Pinpoint the cell where the given text exists, returning its (X, Y) midpoint coordinate. 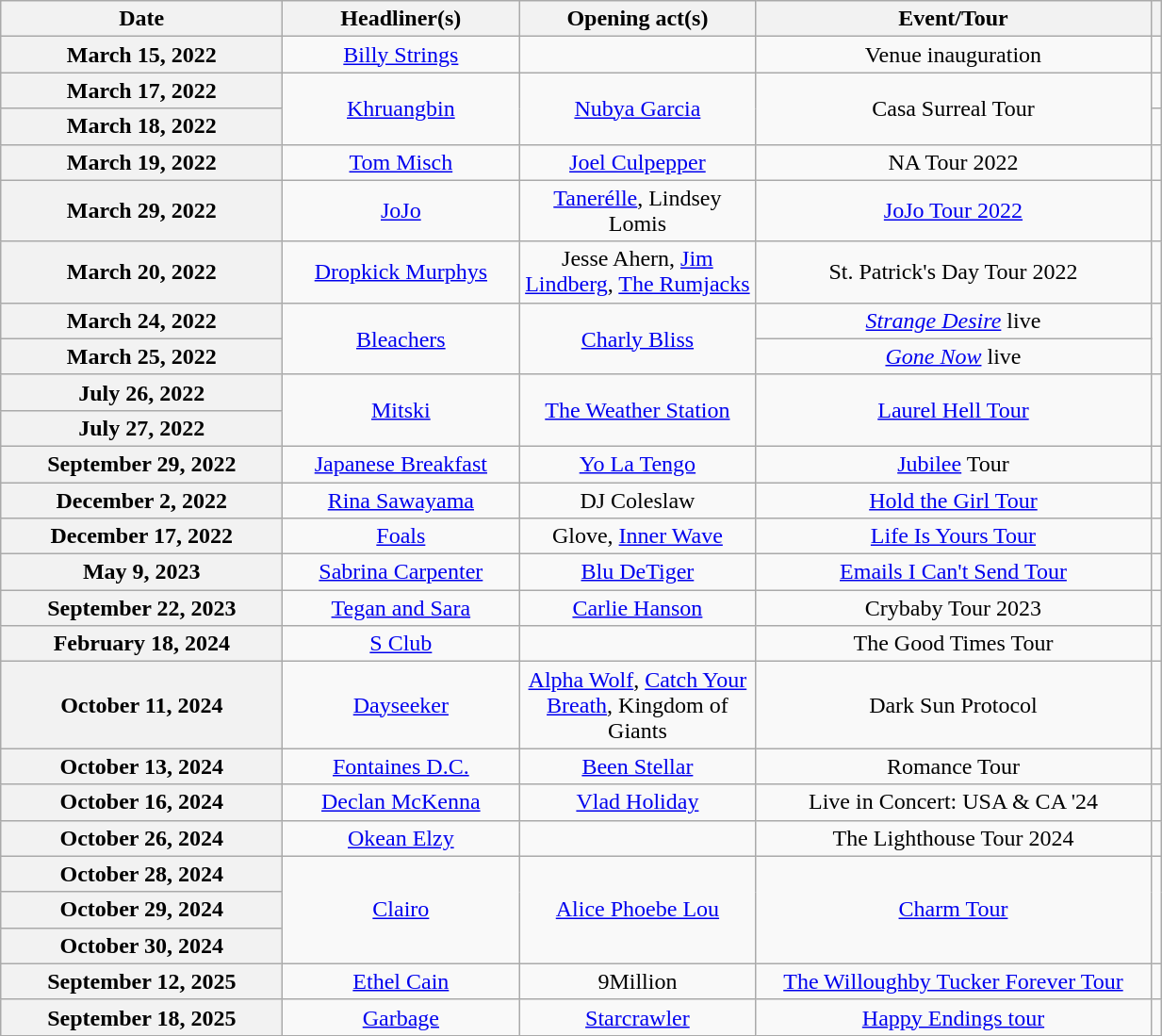
Opening act(s) (637, 19)
Bleachers (401, 338)
March 17, 2022 (141, 90)
October 13, 2024 (141, 766)
March 15, 2022 (141, 55)
Ethel Cain (401, 981)
Laurel Hell Tour (954, 410)
The Willoughby Tucker Forever Tour (954, 981)
Khruangbin (401, 108)
Clairo (401, 910)
October 26, 2024 (141, 838)
Live in Concert: USA & CA '24 (954, 802)
Casa Surreal Tour (954, 108)
Dropkick Murphys (401, 271)
Gone Now live (954, 356)
JoJo (401, 211)
Tom Misch (401, 162)
Charly Bliss (637, 338)
The Good Times Tour (954, 644)
September 18, 2025 (141, 1017)
Joel Culpepper (637, 162)
Okean Elzy (401, 838)
Nubya Garcia (637, 108)
Alpha Wolf, Catch Your Breath, Kingdom of Giants (637, 705)
Glove, Inner Wave (637, 536)
Yo La Tengo (637, 464)
JoJo Tour 2022 (954, 211)
Japanese Breakfast (401, 464)
July 27, 2022 (141, 428)
Life Is Yours Tour (954, 536)
March 19, 2022 (141, 162)
NA Tour 2022 (954, 162)
Headliner(s) (401, 19)
October 16, 2024 (141, 802)
The Weather Station (637, 410)
Dark Sun Protocol (954, 705)
March 18, 2022 (141, 126)
Fontaines D.C. (401, 766)
Jubilee Tour (954, 464)
9Million (637, 981)
September 12, 2025 (141, 981)
May 9, 2023 (141, 572)
Emails I Can't Send Tour (954, 572)
Starcrawler (637, 1017)
Charm Tour (954, 910)
February 18, 2024 (141, 644)
Alice Phoebe Lou (637, 910)
December 2, 2022 (141, 501)
Garbage (401, 1017)
Date (141, 19)
October 30, 2024 (141, 946)
Foals (401, 536)
Tanerélle, Lindsey Lomis (637, 211)
September 22, 2023 (141, 608)
March 24, 2022 (141, 321)
Hold the Girl Tour (954, 501)
Happy Endings tour (954, 1017)
The Lighthouse Tour 2024 (954, 838)
Carlie Hanson (637, 608)
Billy Strings (401, 55)
Rina Sawayama (401, 501)
Jesse Ahern, Jim Lindberg, The Rumjacks (637, 271)
July 26, 2022 (141, 392)
Sabrina Carpenter (401, 572)
Mitski (401, 410)
Declan McKenna (401, 802)
Strange Desire live (954, 321)
DJ Coleslaw (637, 501)
St. Patrick's Day Tour 2022 (954, 271)
March 29, 2022 (141, 211)
Crybaby Tour 2023 (954, 608)
October 28, 2024 (141, 874)
September 29, 2022 (141, 464)
October 11, 2024 (141, 705)
December 17, 2022 (141, 536)
March 25, 2022 (141, 356)
Romance Tour (954, 766)
Venue inauguration (954, 55)
October 29, 2024 (141, 910)
Been Stellar (637, 766)
Event/Tour (954, 19)
Blu DeTiger (637, 572)
S Club (401, 644)
Dayseeker (401, 705)
Tegan and Sara (401, 608)
March 20, 2022 (141, 271)
Vlad Holiday (637, 802)
